Locate the cell with the specified text and output its [x, y] center coordinate. 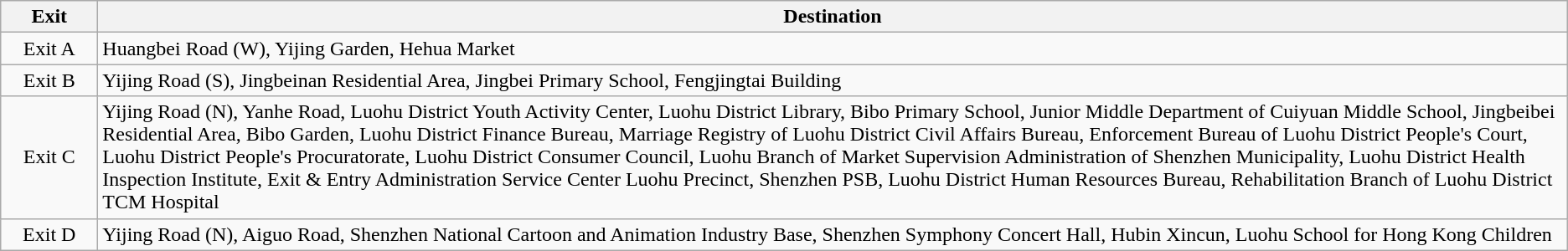
Huangbei Road (W), Yijing Garden, Hehua Market [833, 49]
Exit [49, 17]
Exit C [49, 157]
Exit A [49, 49]
Destination [833, 17]
Yijing Road (S), Jingbeinan Residential Area, Jingbei Primary School, Fengjingtai Building [833, 80]
Exit B [49, 80]
Exit D [49, 234]
